Detect which cell encompasses the target text, then output its (X, Y) center coordinate. 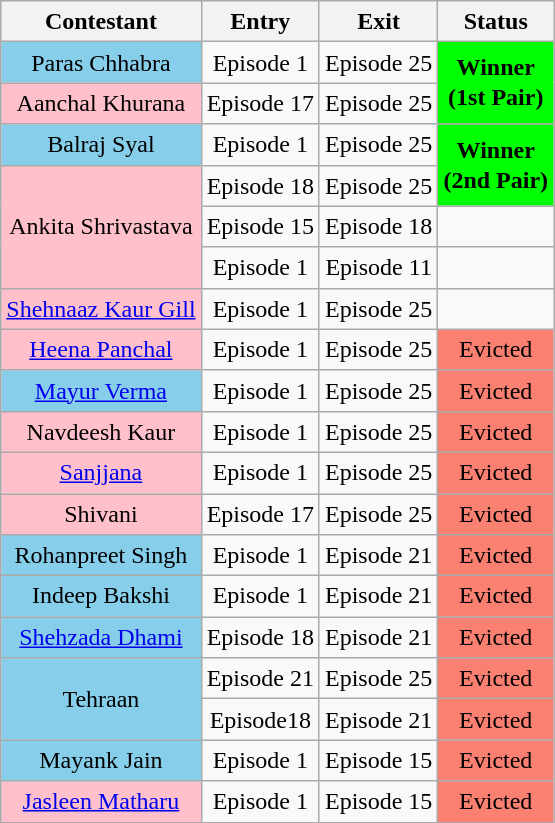
Episode 11 (378, 268)
Heena Panchal (101, 350)
Sanjjana (101, 472)
Entry (260, 22)
Navdeesh Kaur (101, 432)
Shehzada Dhami (101, 638)
Mayur Verma (101, 390)
Aanchal Khurana (101, 104)
Contestant (101, 22)
Episode18 (260, 720)
Indeep Bakshi (101, 596)
Winner(1st Pair) (496, 83)
Winner(2nd Pair) (496, 165)
Balraj Syal (101, 144)
Paras Chhabra (101, 62)
Shivani (101, 514)
Jasleen Matharu (101, 802)
Mayank Jain (101, 760)
Status (496, 22)
Ankita Shrivastava (101, 226)
Exit (378, 22)
Rohanpreet Singh (101, 556)
Shehnaaz Kaur Gill (101, 308)
Tehraan (101, 699)
